Capture the cell that displays the provided text and extract its [x, y] central coordinate. 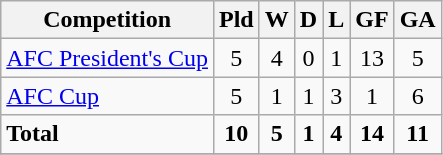
AFC President's Cup [108, 58]
Competition [108, 20]
Total [108, 134]
D [308, 20]
AFC Cup [108, 96]
GF [372, 20]
W [276, 20]
13 [372, 58]
Pld [236, 20]
0 [308, 58]
11 [418, 134]
10 [236, 134]
14 [372, 134]
L [336, 20]
3 [336, 96]
6 [418, 96]
GA [418, 20]
